Pinpoint the cell where the given text exists, returning its [x, y] midpoint coordinate. 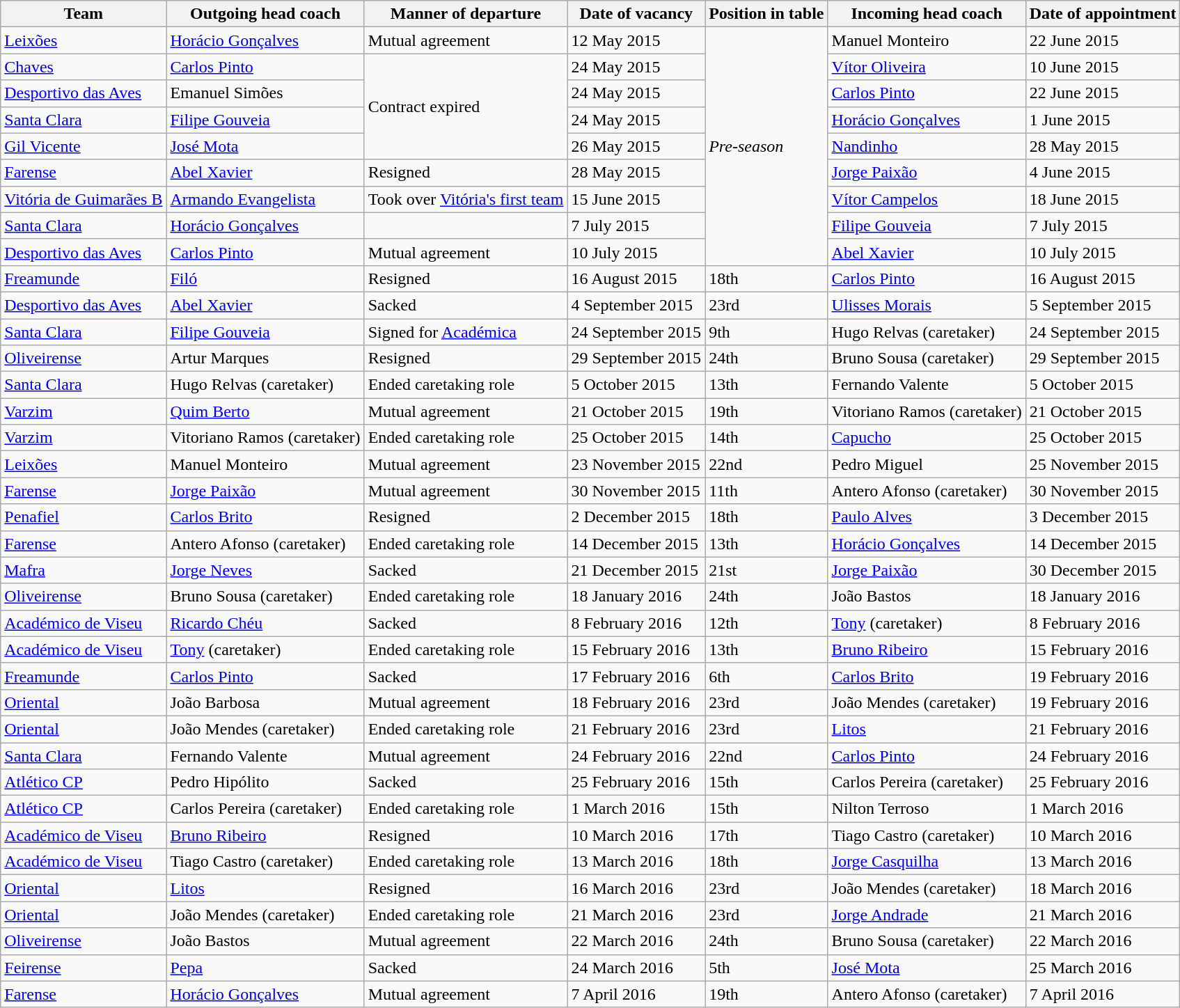
Nilton Terroso [927, 809]
15 June 2015 [636, 199]
Gil Vicente [84, 146]
Signed for Académica [466, 332]
18 March 2016 [1103, 888]
25 March 2016 [1103, 968]
Mafra [84, 570]
23 November 2015 [636, 464]
2 December 2015 [636, 517]
Ricardo Chéu [265, 623]
Penafiel [84, 517]
Date of appointment [1103, 14]
12 May 2015 [636, 40]
Pedro Hipólito [265, 782]
5 September 2015 [1103, 305]
11th [766, 491]
9th [766, 332]
Feirense [84, 968]
Pepa [265, 968]
Date of vacancy [636, 14]
Jorge Casquilha [927, 862]
25 November 2015 [1103, 464]
4 June 2015 [1103, 173]
João Barbosa [265, 702]
18 February 2016 [636, 702]
Vitória de Guimarães B [84, 199]
4 September 2015 [636, 305]
Chaves [84, 67]
26 May 2015 [636, 146]
Pedro Miguel [927, 464]
Contract expired [466, 107]
Pre-season [766, 146]
Emanuel Simões [265, 93]
Paulo Alves [927, 517]
Capucho [927, 438]
21 December 2015 [636, 570]
Armando Evangelista [265, 199]
12th [766, 623]
30 December 2015 [1103, 570]
Nandinho [927, 146]
Vítor Oliveira [927, 67]
21st [766, 570]
Filó [265, 278]
Team [84, 14]
1 June 2015 [1103, 120]
10 June 2015 [1103, 67]
24 March 2016 [636, 968]
18 June 2015 [1103, 199]
Outgoing head coach [265, 14]
5th [766, 968]
Ulisses Morais [927, 305]
17th [766, 835]
3 December 2015 [1103, 517]
6th [766, 676]
Artur Marques [265, 359]
Position in table [766, 14]
Quim Berto [265, 411]
17 February 2016 [636, 676]
16 March 2016 [636, 888]
Incoming head coach [927, 14]
Jorge Andrade [927, 915]
14th [766, 438]
Took over Vitória's first team [466, 199]
Jorge Neves [265, 570]
Manner of departure [466, 14]
Vítor Campelos [927, 199]
